Output the (x, y) coordinate of the center of the cell containing the given text.  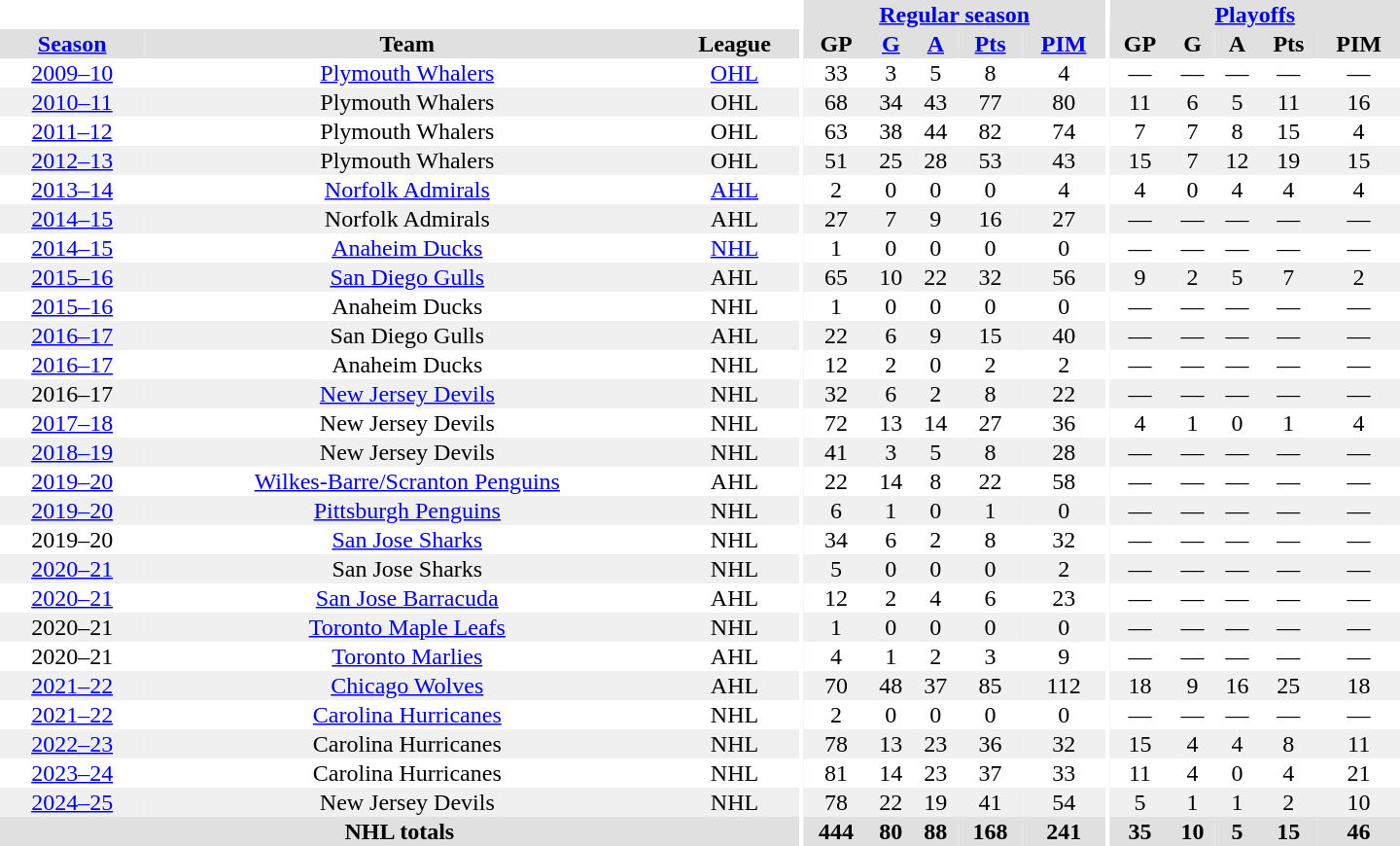
Team (406, 44)
65 (836, 277)
48 (891, 686)
35 (1140, 831)
2013–14 (72, 190)
Wilkes-Barre/Scranton Penguins (406, 481)
168 (990, 831)
Toronto Marlies (406, 656)
2018–19 (72, 452)
54 (1064, 802)
Regular season (955, 15)
2011–12 (72, 131)
241 (1064, 831)
85 (990, 686)
63 (836, 131)
58 (1064, 481)
NHL totals (400, 831)
Chicago Wolves (406, 686)
2009–10 (72, 73)
2023–24 (72, 773)
51 (836, 160)
81 (836, 773)
2017–18 (72, 423)
88 (935, 831)
Playoffs (1255, 15)
56 (1064, 277)
68 (836, 102)
82 (990, 131)
2024–25 (72, 802)
League (734, 44)
Season (72, 44)
46 (1359, 831)
44 (935, 131)
53 (990, 160)
2010–11 (72, 102)
2022–23 (72, 744)
77 (990, 102)
74 (1064, 131)
San Jose Barracuda (406, 598)
112 (1064, 686)
70 (836, 686)
72 (836, 423)
40 (1064, 335)
2012–13 (72, 160)
38 (891, 131)
Pittsburgh Penguins (406, 511)
444 (836, 831)
Toronto Maple Leafs (406, 627)
21 (1359, 773)
